Capture the cell that displays the provided text and extract its (X, Y) central coordinate. 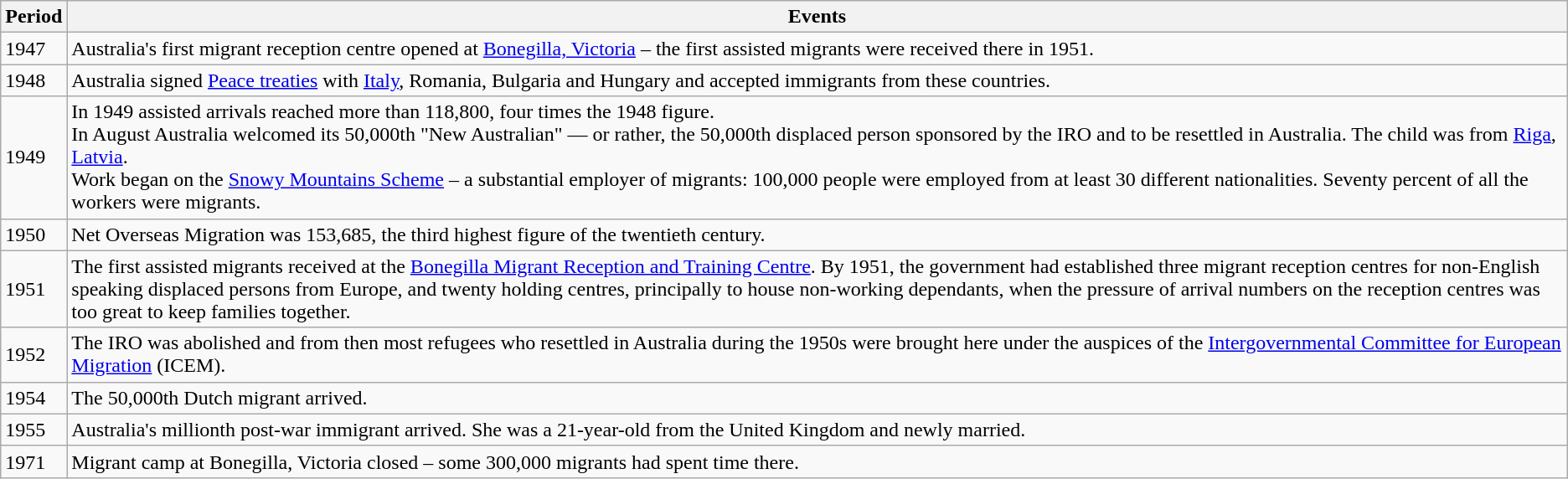
1952 (34, 355)
Period (34, 17)
1955 (34, 430)
1949 (34, 157)
Net Overseas Migration was 153,685, the third highest figure of the twentieth century. (818, 234)
Events (818, 17)
The 50,000th Dutch migrant arrived. (818, 398)
1951 (34, 289)
1971 (34, 461)
Australia's first migrant reception centre opened at Bonegilla, Victoria – the first assisted migrants were received there in 1951. (818, 49)
Migrant camp at Bonegilla, Victoria closed – some 300,000 migrants had spent time there. (818, 461)
1950 (34, 234)
1947 (34, 49)
Australia's millionth post-war immigrant arrived. She was a 21-year-old from the United Kingdom and newly married. (818, 430)
1948 (34, 80)
Australia signed Peace treaties with Italy, Romania, Bulgaria and Hungary and accepted immigrants from these countries. (818, 80)
1954 (34, 398)
